Return [x, y] of the center of cell containing provided text 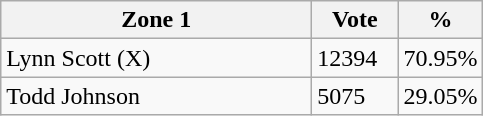
29.05% [440, 96]
Zone 1 [156, 20]
Vote [355, 20]
70.95% [440, 58]
Todd Johnson [156, 96]
Lynn Scott (X) [156, 58]
% [440, 20]
5075 [355, 96]
12394 [355, 58]
